Identify which cell holds the provided text, then report its [x, y] central coordinate. 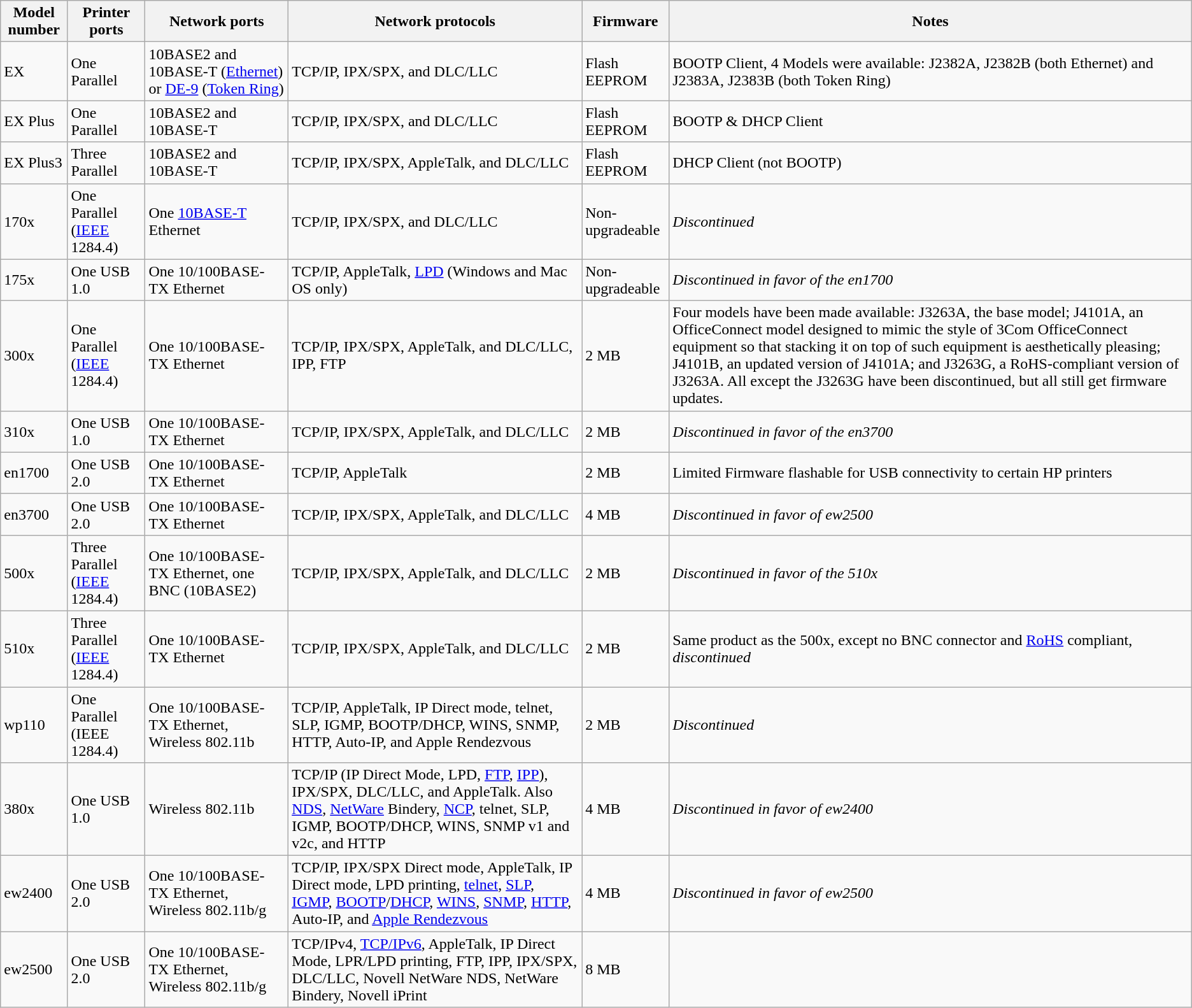
175x [34, 280]
EX Plus [34, 121]
ew2500 [34, 969]
Wireless 802.11b [216, 809]
Network ports [216, 22]
TCP/IP, IPX/SPX, AppleTalk, and DLC/LLC, IPP, FTP [436, 355]
One 10/100BASE-TX Ethernet, Wireless 802.11b [216, 725]
Network protocols [436, 22]
Printer ports [106, 22]
Notes [930, 22]
Discontinued in favor of the en1700 [930, 280]
BOOTP & DHCP Client [930, 121]
Same product as the 500x, except no BNC connector and RoHS compliant, discontinued [930, 648]
Discontinued in favor of the 510x [930, 573]
TCP/IP, IPX/SPX Direct mode, AppleTalk, IP Direct mode, LPD printing, telnet, SLP, IGMP, BOOTP/DHCP, WINS, SNMP, HTTP, Auto-IP, and Apple Rendezvous [436, 894]
Discontinued in favor of ew2400 [930, 809]
TCP/IP, AppleTalk, IP Direct mode, telnet, SLP, IGMP, BOOTP/DHCP, WINS, SNMP, HTTP, Auto-IP, and Apple Rendezvous [436, 725]
DHCP Client (not BOOTP) [930, 163]
en3700 [34, 515]
10BASE2 and 10BASE-T (Ethernet) or DE-9 (Token Ring) [216, 71]
510x [34, 648]
170x [34, 222]
8 MB [625, 969]
en1700 [34, 472]
TCP/IPv4, TCP/IPv6, AppleTalk, IP Direct Mode, LPR/LPD printing, FTP, IPP, IPX/SPX, DLC/LLC, Novell NetWare NDS, NetWare Bindery, Novell iPrint [436, 969]
BOOTP Client, 4 Models were available: J2382A, J2382B (both Ethernet) and J2383A, J2383B (both Token Ring) [930, 71]
Firmware [625, 22]
380x [34, 809]
ew2400 [34, 894]
TCP/IP, AppleTalk, LPD (Windows and Mac OS only) [436, 280]
500x [34, 573]
EX [34, 71]
Three Parallel [106, 163]
wp110 [34, 725]
Limited Firmware flashable for USB connectivity to certain HP printers [930, 472]
EX Plus3 [34, 163]
TCP/IP, AppleTalk [436, 472]
Model number [34, 22]
One 10/100BASE-TX Ethernet, one BNC (10BASE2) [216, 573]
Discontinued in favor of the en3700 [930, 432]
310x [34, 432]
One 10BASE-T Ethernet [216, 222]
300x [34, 355]
